Detect which cell encompasses the target text, then output its [X, Y] center coordinate. 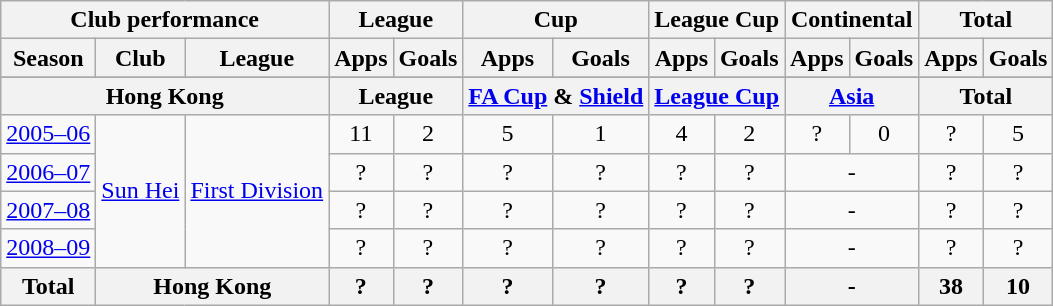
2008–09 [48, 248]
10 [1018, 286]
2005–06 [48, 134]
0 [884, 134]
Cup [556, 20]
Continental [852, 20]
Season [48, 58]
Club performance [165, 20]
Club [140, 58]
38 [951, 286]
Asia [852, 96]
2007–08 [48, 210]
First Division [257, 191]
11 [361, 134]
4 [682, 134]
Sun Hei [140, 191]
1 [600, 134]
FA Cup & Shield [556, 96]
2006–07 [48, 172]
